Pinpoint the cell where the given text exists, returning its (x, y) midpoint coordinate. 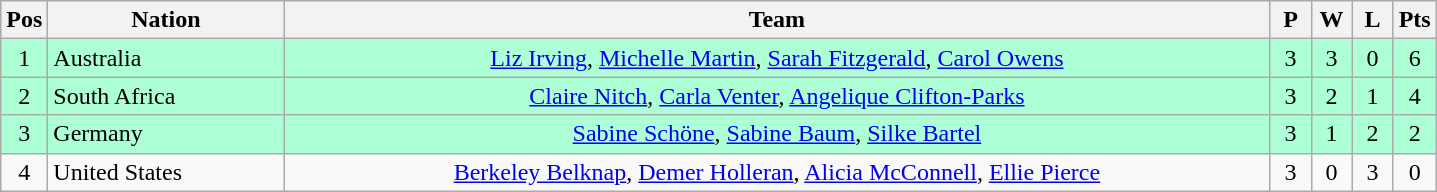
South Africa (166, 96)
Germany (166, 134)
L (1372, 20)
W (1332, 20)
Australia (166, 58)
Liz Irving, Michelle Martin, Sarah Fitzgerald, Carol Owens (777, 58)
Pos (24, 20)
Claire Nitch, Carla Venter, Angelique Clifton-Parks (777, 96)
6 (1414, 58)
Sabine Schöne, Sabine Baum, Silke Bartel (777, 134)
Team (777, 20)
Pts (1414, 20)
United States (166, 172)
P (1290, 20)
Berkeley Belknap, Demer Holleran, Alicia McConnell, Ellie Pierce (777, 172)
Nation (166, 20)
